Locate the cell with the specified text and output its [X, Y] center coordinate. 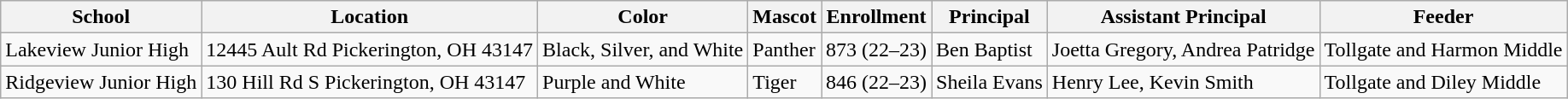
School [101, 17]
Tollgate and Harmon Middle [1443, 49]
Assistant Principal [1184, 17]
Henry Lee, Kevin Smith [1184, 82]
Ridgeview Junior High [101, 82]
12445 Ault Rd Pickerington, OH 43147 [370, 49]
Tollgate and Diley Middle [1443, 82]
846 (22–23) [876, 82]
Ben Baptist [990, 49]
Panther [785, 49]
Joetta Gregory, Andrea Patridge [1184, 49]
Sheila Evans [990, 82]
Tiger [785, 82]
Lakeview Junior High [101, 49]
Black, Silver, and White [643, 49]
Principal [990, 17]
Purple and White [643, 82]
Location [370, 17]
Color [643, 17]
873 (22–23) [876, 49]
Enrollment [876, 17]
Mascot [785, 17]
Feeder [1443, 17]
130 Hill Rd S Pickerington, OH 43147 [370, 82]
